Locate the cell with the specified text and output its [x, y] center coordinate. 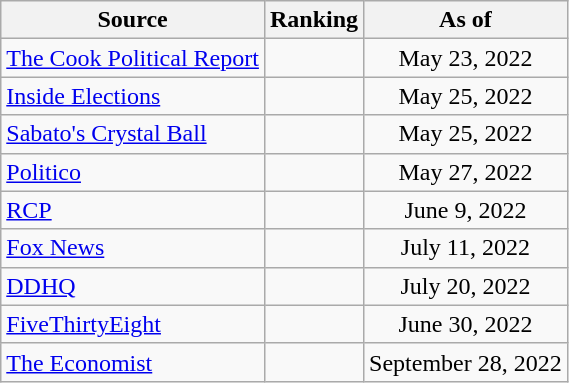
Ranking [314, 20]
The Economist [133, 362]
Sabato's Crystal Ball [133, 134]
September 28, 2022 [466, 362]
Inside Elections [133, 96]
The Cook Political Report [133, 58]
Politico [133, 172]
June 9, 2022 [466, 210]
RCP [133, 210]
Fox News [133, 248]
FiveThirtyEight [133, 324]
July 11, 2022 [466, 248]
Source [133, 20]
June 30, 2022 [466, 324]
May 23, 2022 [466, 58]
DDHQ [133, 286]
May 27, 2022 [466, 172]
As of [466, 20]
July 20, 2022 [466, 286]
